Output the [x, y] coordinate of the center of the cell containing the given text.  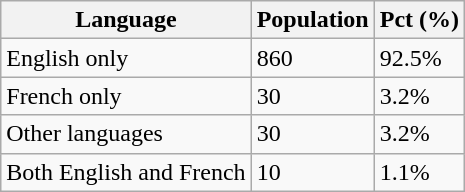
Other languages [126, 134]
French only [126, 96]
Pct (%) [419, 20]
Language [126, 20]
English only [126, 58]
Both English and French [126, 172]
10 [312, 172]
92.5% [419, 58]
860 [312, 58]
1.1% [419, 172]
Population [312, 20]
